Search for the cell housing the specified text and yield its (X, Y) center coordinate. 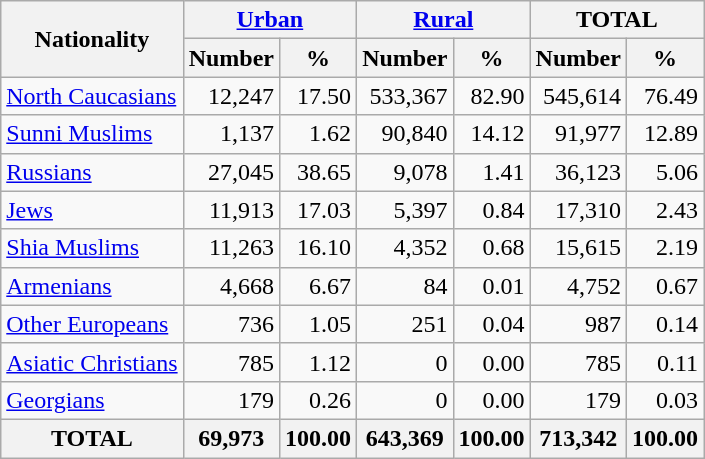
0.04 (492, 324)
0.84 (492, 210)
16.10 (318, 248)
38.65 (318, 172)
6.67 (318, 286)
0.11 (664, 362)
Russians (92, 172)
4,668 (231, 286)
17.03 (318, 210)
0.14 (664, 324)
11,913 (231, 210)
36,123 (578, 172)
1.62 (318, 134)
0.01 (492, 286)
5.06 (664, 172)
Jews (92, 210)
17,310 (578, 210)
27,045 (231, 172)
4,352 (405, 248)
643,369 (405, 438)
2.19 (664, 248)
0.26 (318, 400)
Sunni Muslims (92, 134)
North Caucasians (92, 96)
Georgians (92, 400)
0.67 (664, 286)
Asiatic Christians (92, 362)
14.12 (492, 134)
736 (231, 324)
5,397 (405, 210)
91,977 (578, 134)
987 (578, 324)
0.68 (492, 248)
251 (405, 324)
17.50 (318, 96)
90,840 (405, 134)
69,973 (231, 438)
Nationality (92, 39)
Rural (444, 20)
12,247 (231, 96)
12.89 (664, 134)
533,367 (405, 96)
11,263 (231, 248)
15,615 (578, 248)
84 (405, 286)
Shia Muslims (92, 248)
0.03 (664, 400)
82.90 (492, 96)
2.43 (664, 210)
713,342 (578, 438)
1,137 (231, 134)
1.41 (492, 172)
Urban (270, 20)
4,752 (578, 286)
Armenians (92, 286)
Other Europeans (92, 324)
1.05 (318, 324)
1.12 (318, 362)
76.49 (664, 96)
545,614 (578, 96)
9,078 (405, 172)
